Detect which cell encompasses the target text, then output its [X, Y] center coordinate. 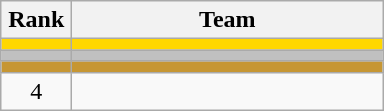
4 [36, 91]
Rank [36, 20]
Team [228, 20]
